Locate the cell with the specified text and output its [X, Y] center coordinate. 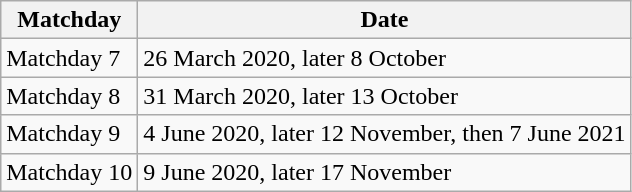
Matchday 7 [70, 58]
Date [384, 20]
9 June 2020, later 17 November [384, 172]
4 June 2020, later 12 November, then 7 June 2021 [384, 134]
Matchday 9 [70, 134]
Matchday 8 [70, 96]
31 March 2020, later 13 October [384, 96]
26 March 2020, later 8 October [384, 58]
Matchday 10 [70, 172]
Matchday [70, 20]
